Return the (x, y) coordinate for the center point of the cell that contains the specified text.  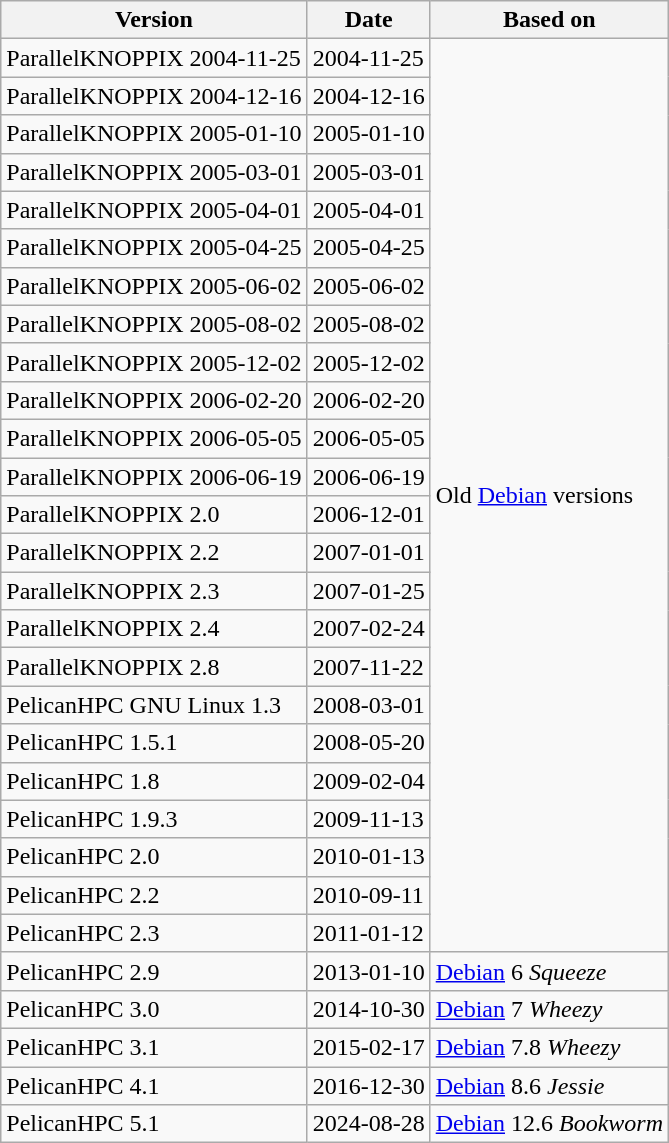
2005-12-02 (368, 362)
ParallelKNOPPIX 2006-06-19 (154, 477)
ParallelKNOPPIX 2005-01-10 (154, 134)
2015-02-17 (368, 1047)
Version (154, 20)
2005-01-10 (368, 134)
Debian 8.6 Jessie (549, 1085)
PelicanHPC 3.0 (154, 1009)
ParallelKNOPPIX 2005-04-25 (154, 248)
ParallelKNOPPIX 2.3 (154, 591)
ParallelKNOPPIX 2.2 (154, 553)
2024-08-28 (368, 1124)
ParallelKNOPPIX 2005-12-02 (154, 362)
ParallelKNOPPIX 2.8 (154, 667)
2006-12-01 (368, 515)
ParallelKNOPPIX 2006-02-20 (154, 400)
2007-11-22 (368, 667)
Debian 7.8 Wheezy (549, 1047)
Date (368, 20)
2005-06-02 (368, 286)
2010-09-11 (368, 895)
PelicanHPC 2.2 (154, 895)
2006-06-19 (368, 477)
Old Debian versions (549, 496)
PelicanHPC 2.9 (154, 971)
PelicanHPC 5.1 (154, 1124)
Debian 7 Wheezy (549, 1009)
PelicanHPC 1.8 (154, 781)
PelicanHPC 1.9.3 (154, 819)
ParallelKNOPPIX 2005-04-01 (154, 210)
2006-05-05 (368, 438)
ParallelKNOPPIX 2005-03-01 (154, 172)
2005-04-01 (368, 210)
PelicanHPC 1.5.1 (154, 743)
ParallelKNOPPIX 2006-05-05 (154, 438)
2013-01-10 (368, 971)
2009-11-13 (368, 819)
2011-01-12 (368, 933)
PelicanHPC 2.3 (154, 933)
2008-05-20 (368, 743)
Debian 6 Squeeze (549, 971)
ParallelKNOPPIX 2.0 (154, 515)
PelicanHPC 2.0 (154, 857)
ParallelKNOPPIX 2005-08-02 (154, 324)
PelicanHPC 4.1 (154, 1085)
2016-12-30 (368, 1085)
Based on (549, 20)
2005-08-02 (368, 324)
2007-02-24 (368, 629)
ParallelKNOPPIX 2005-06-02 (154, 286)
2004-12-16 (368, 96)
ParallelKNOPPIX 2004-11-25 (154, 58)
2007-01-01 (368, 553)
ParallelKNOPPIX 2004-12-16 (154, 96)
2009-02-04 (368, 781)
PelicanHPC GNU Linux 1.3 (154, 705)
2010-01-13 (368, 857)
2006-02-20 (368, 400)
2005-04-25 (368, 248)
PelicanHPC 3.1 (154, 1047)
Debian 12.6 Bookworm (549, 1124)
2008-03-01 (368, 705)
2007-01-25 (368, 591)
2004-11-25 (368, 58)
2014-10-30 (368, 1009)
2005-03-01 (368, 172)
ParallelKNOPPIX 2.4 (154, 629)
